Identify which cell holds the provided text, then report its [x, y] central coordinate. 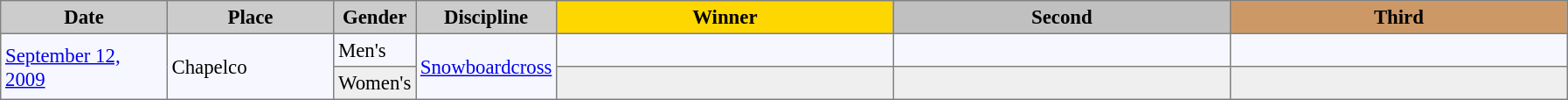
Men's [375, 50]
Place [250, 18]
Snowboardcross [486, 67]
Third [1399, 18]
Winner [725, 18]
Date [84, 18]
Chapelco [250, 67]
Gender [375, 18]
September 12, 2009 [84, 67]
Second [1062, 18]
Women's [375, 83]
Discipline [486, 18]
